Determine the [X, Y] coordinate at the center of the cell enclosing the given text.  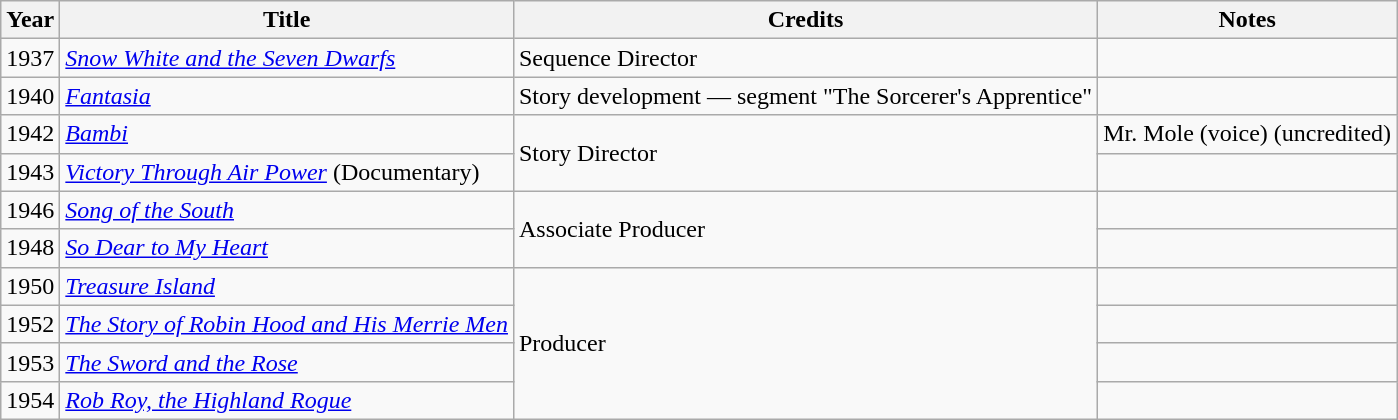
Sequence Director [805, 58]
Victory Through Air Power (Documentary) [287, 172]
Snow White and the Seven Dwarfs [287, 58]
So Dear to My Heart [287, 248]
Title [287, 20]
1940 [30, 96]
Credits [805, 20]
Mr. Mole (voice) (uncredited) [1248, 134]
Associate Producer [805, 229]
Song of the South [287, 210]
1953 [30, 362]
Fantasia [287, 96]
Story development — segment "The Sorcerer's Apprentice" [805, 96]
1946 [30, 210]
Producer [805, 343]
1937 [30, 58]
Story Director [805, 153]
1948 [30, 248]
Bambi [287, 134]
1950 [30, 286]
Year [30, 20]
Treasure Island [287, 286]
The Sword and the Rose [287, 362]
1954 [30, 400]
1942 [30, 134]
1943 [30, 172]
Notes [1248, 20]
1952 [30, 324]
The Story of Robin Hood and His Merrie Men [287, 324]
Rob Roy, the Highland Rogue [287, 400]
